Detect which cell encompasses the target text, then output its (x, y) center coordinate. 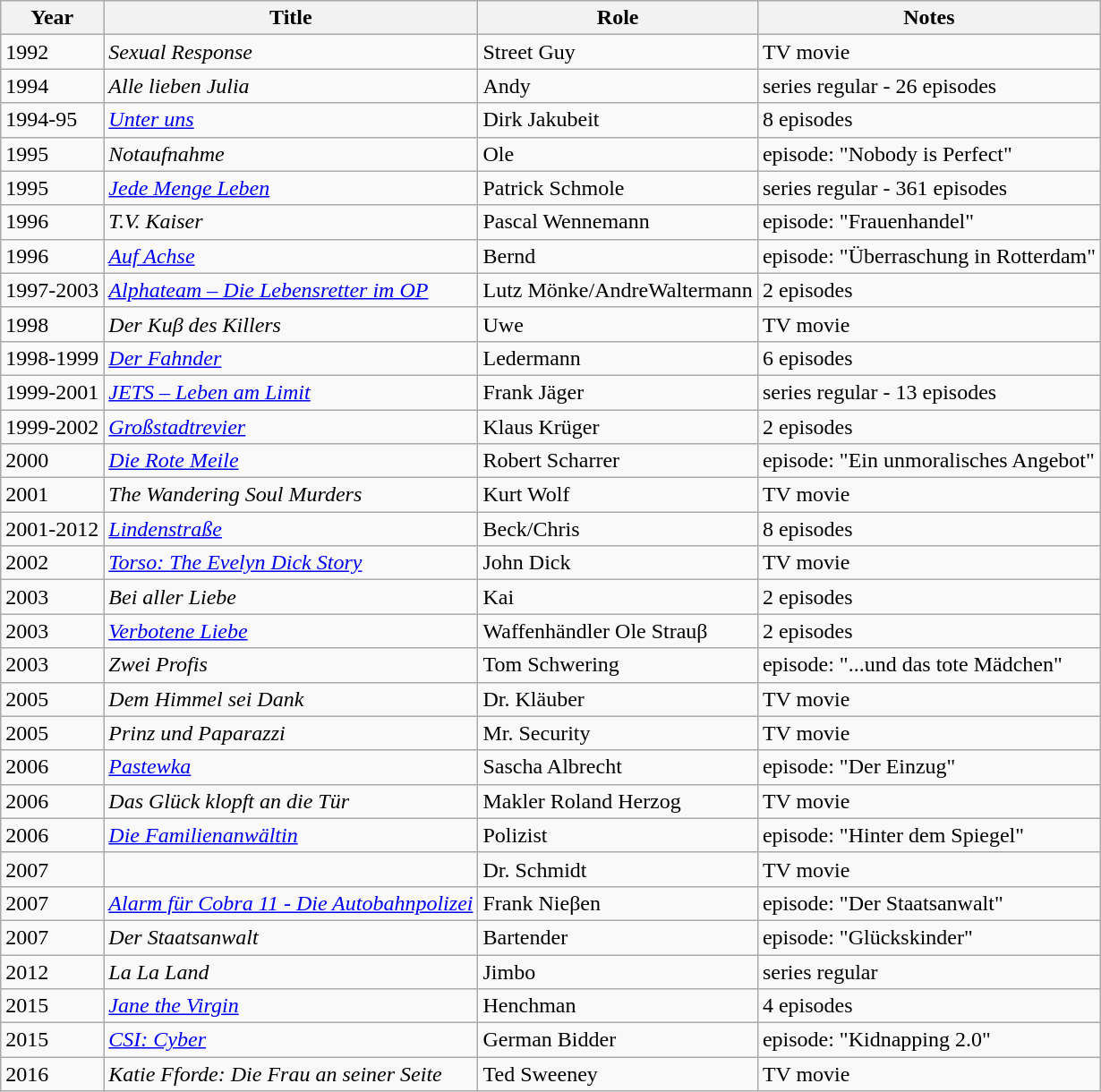
2000 (52, 461)
1994 (52, 86)
Jane the Virgin (291, 1006)
Notaufnahme (291, 154)
1999-2001 (52, 392)
Die Rote Meile (291, 461)
Frank Jäger (618, 392)
Prinz und Paparazzi (291, 733)
episode: "Kidnapping 2.0" (929, 1040)
series regular - 361 episodes (929, 188)
Henchman (618, 1006)
series regular - 26 episodes (929, 86)
Beck/Chris (618, 529)
4 episodes (929, 1006)
2001-2012 (52, 529)
episode: "Der Staatsanwalt" (929, 903)
Sascha Albrecht (618, 767)
Der Kuβ des Killers (291, 324)
Dem Himmel sei Dank (291, 699)
Andy (618, 86)
Der Fahnder (291, 358)
2016 (52, 1074)
Dirk Jakubeit (618, 120)
Die Familienanwältin (291, 835)
1998-1999 (52, 358)
JETS – Leben am Limit (291, 392)
Lindenstraße (291, 529)
Waffenhändler Ole Strauβ (618, 631)
T.V. Kaiser (291, 222)
Lutz Mönke/AndreWaltermann (618, 290)
Alarm für Cobra 11 - Die Autobahnpolizei (291, 903)
series regular - 13 episodes (929, 392)
Title (291, 18)
Tom Schwering (618, 665)
Zwei Profis (291, 665)
La La Land (291, 971)
Kai (618, 597)
Der Staatsanwalt (291, 937)
Kurt Wolf (618, 495)
Großstadtrevier (291, 427)
Frank Nieβen (618, 903)
German Bidder (618, 1040)
Katie Fforde: Die Frau an seiner Seite (291, 1074)
Uwe (618, 324)
Pascal Wennemann (618, 222)
Polizist (618, 835)
2002 (52, 563)
1992 (52, 52)
episode: "Frauenhandel" (929, 222)
Alle lieben Julia (291, 86)
Bartender (618, 937)
episode: "...und das tote Mädchen" (929, 665)
Patrick Schmole (618, 188)
CSI: Cyber (291, 1040)
John Dick (618, 563)
Dr. Kläuber (618, 699)
Jede Menge Leben (291, 188)
Auf Achse (291, 256)
2012 (52, 971)
Mr. Security (618, 733)
episode: "Überraschung in Rotterdam" (929, 256)
Street Guy (618, 52)
Klaus Krüger (618, 427)
Alphateam – Die Lebensretter im OP (291, 290)
Sexual Response (291, 52)
1998 (52, 324)
episode: "Der Einzug" (929, 767)
Year (52, 18)
1997-2003 (52, 290)
Verbotene Liebe (291, 631)
episode: "Nobody is Perfect" (929, 154)
episode: "Ein unmoralisches Angebot" (929, 461)
Ted Sweeney (618, 1074)
Torso: The Evelyn Dick Story (291, 563)
Unter uns (291, 120)
series regular (929, 971)
episode: "Glückskinder" (929, 937)
Pastewka (291, 767)
Ole (618, 154)
Ledermann (618, 358)
Das Glück klopft an die Tür (291, 801)
Bernd (618, 256)
Makler Roland Herzog (618, 801)
6 episodes (929, 358)
episode: "Hinter dem Spiegel" (929, 835)
1994-95 (52, 120)
Dr. Schmidt (618, 869)
Notes (929, 18)
2001 (52, 495)
Role (618, 18)
The Wandering Soul Murders (291, 495)
Jimbo (618, 971)
1999-2002 (52, 427)
Bei aller Liebe (291, 597)
Robert Scharrer (618, 461)
